Locate the cell with the specified text and output its [X, Y] center coordinate. 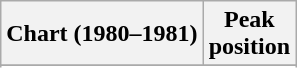
Chart (1980–1981) [102, 34]
Peakposition [249, 34]
